Search for the cell housing the specified text and yield its (x, y) center coordinate. 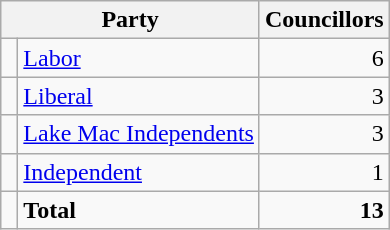
Party (130, 20)
Liberal (139, 96)
Labor (139, 58)
13 (324, 210)
Councillors (324, 20)
1 (324, 172)
Independent (139, 172)
Lake Mac Independents (139, 134)
Total (139, 210)
6 (324, 58)
